Provide the [x, y] coordinate of the cell's center where the given text is located.  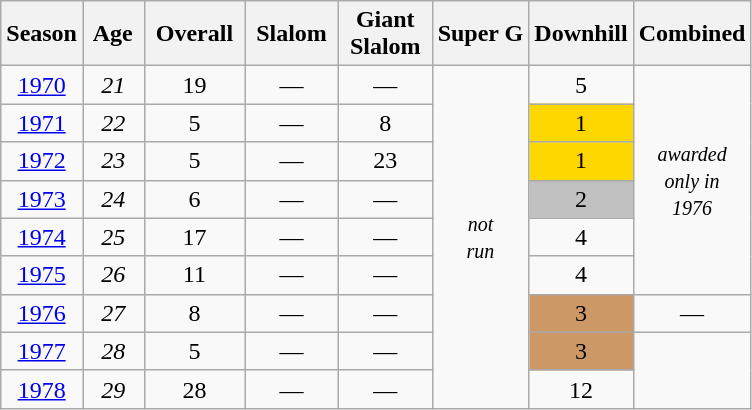
awardedonly in1976 [692, 180]
1974 [42, 237]
27 [113, 313]
Age [113, 34]
notrun [480, 238]
Slalom [292, 34]
1971 [42, 123]
Downhill [581, 34]
1978 [42, 389]
1975 [42, 275]
Combined [692, 34]
1973 [42, 199]
25 [113, 237]
22 [113, 123]
26 [113, 275]
29 [113, 389]
Super G [480, 34]
21 [113, 85]
1972 [42, 161]
12 [581, 389]
Giant Slalom [385, 34]
17 [194, 237]
1977 [42, 351]
Season [42, 34]
11 [194, 275]
Overall [194, 34]
2 [581, 199]
1976 [42, 313]
19 [194, 85]
24 [113, 199]
6 [194, 199]
1970 [42, 85]
